Capture the cell that displays the provided text and extract its [X, Y] central coordinate. 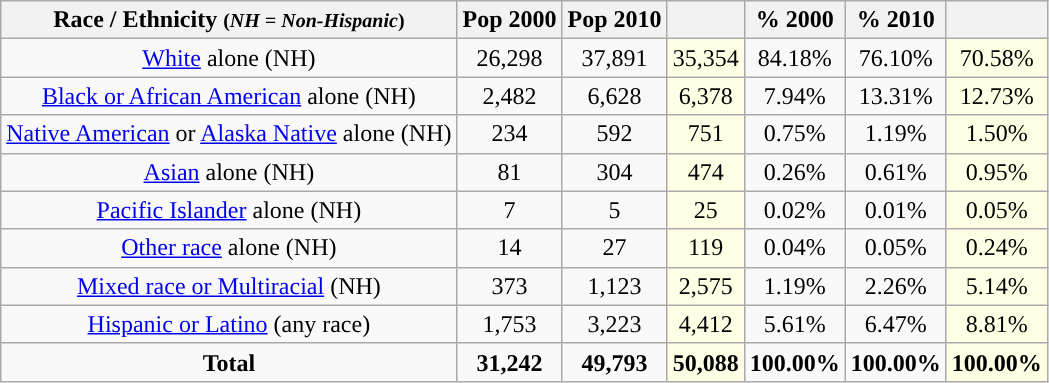
1.50% [996, 134]
Mixed race or Multiracial (NH) [229, 286]
Total [229, 362]
3,223 [614, 324]
84.18% [794, 58]
49,793 [614, 362]
% 2010 [896, 20]
2,575 [706, 286]
Pop 2000 [510, 20]
13.31% [896, 96]
7 [510, 210]
6,378 [706, 96]
2.26% [896, 286]
751 [706, 134]
2,482 [510, 96]
50,088 [706, 362]
0.95% [996, 172]
27 [614, 248]
0.24% [996, 248]
37,891 [614, 58]
81 [510, 172]
0.75% [794, 134]
304 [614, 172]
0.04% [794, 248]
14 [510, 248]
Pacific Islander alone (NH) [229, 210]
6.47% [896, 324]
35,354 [706, 58]
0.26% [794, 172]
Black or African American alone (NH) [229, 96]
5 [614, 210]
8.81% [996, 324]
70.58% [996, 58]
1,753 [510, 324]
31,242 [510, 362]
Asian alone (NH) [229, 172]
76.10% [896, 58]
12.73% [996, 96]
4,412 [706, 324]
% 2000 [794, 20]
25 [706, 210]
0.02% [794, 210]
5.14% [996, 286]
234 [510, 134]
Hispanic or Latino (any race) [229, 324]
119 [706, 248]
6,628 [614, 96]
7.94% [794, 96]
474 [706, 172]
White alone (NH) [229, 58]
0.01% [896, 210]
26,298 [510, 58]
Pop 2010 [614, 20]
1,123 [614, 286]
Race / Ethnicity (NH = Non-Hispanic) [229, 20]
373 [510, 286]
5.61% [794, 324]
0.61% [896, 172]
Native American or Alaska Native alone (NH) [229, 134]
Other race alone (NH) [229, 248]
592 [614, 134]
